Return [X, Y] of the center of cell containing provided text 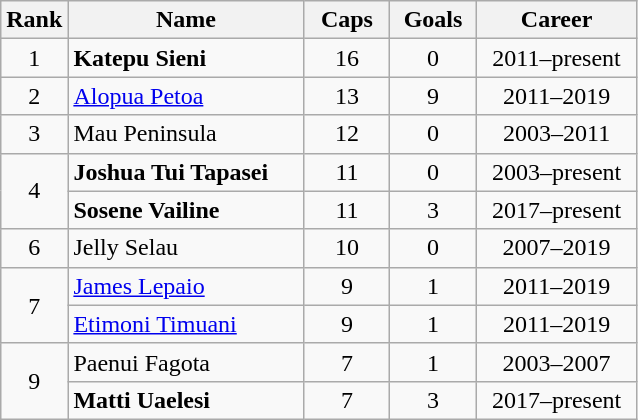
Sosene Vailine [186, 210]
2003–2007 [556, 362]
2011–present [556, 58]
13 [347, 96]
12 [347, 134]
Rank [34, 20]
Mau Peninsula [186, 134]
Goals [433, 20]
Name [186, 20]
Career [556, 20]
Paenui Fagota [186, 362]
Matti Uaelesi [186, 400]
Caps [347, 20]
6 [34, 248]
James Lepaio [186, 286]
2 [34, 96]
10 [347, 248]
16 [347, 58]
Joshua Tui Tapasei [186, 172]
2003–2011 [556, 134]
Katepu Sieni [186, 58]
2007–2019 [556, 248]
2003–present [556, 172]
Alopua Petoa [186, 96]
Jelly Selau [186, 248]
Etimoni Timuani [186, 324]
4 [34, 191]
